For the text-containing cell, return its midpoint in [X, Y] coordinate format. 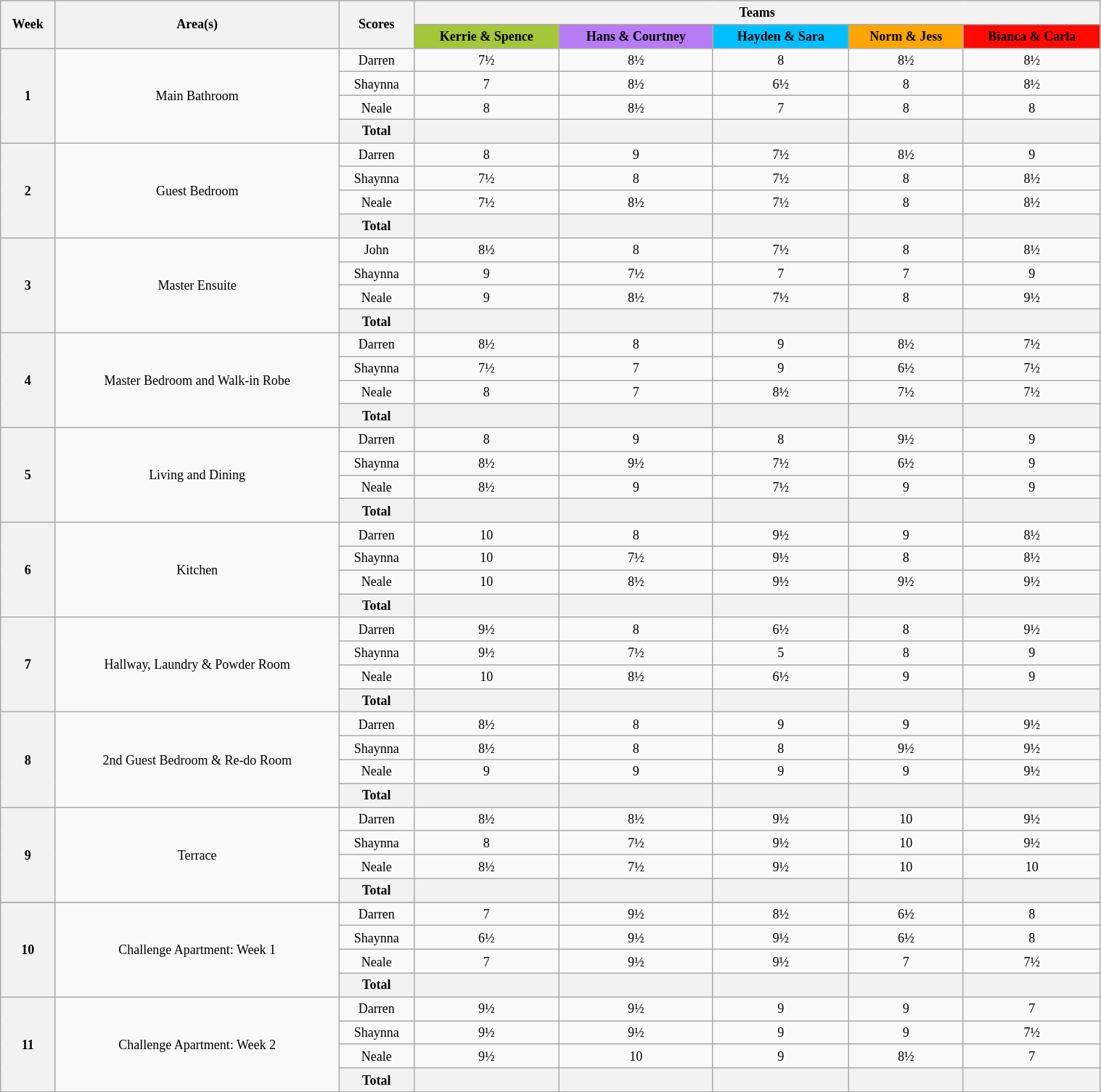
Master Ensuite [197, 285]
Master Bedroom and Walk-in Robe [197, 380]
6 [28, 571]
Living and Dining [197, 475]
11 [28, 1044]
Hans & Courtney [636, 36]
Guest Bedroom [197, 190]
2nd Guest Bedroom & Re-do Room [197, 759]
Challenge Apartment: Week 2 [197, 1044]
4 [28, 380]
Kerrie & Spence [486, 36]
Teams [757, 13]
1 [28, 96]
Terrace [197, 855]
3 [28, 285]
2 [28, 190]
Hayden & Sara [781, 36]
Challenge Apartment: Week 1 [197, 950]
Hallway, Laundry & Powder Room [197, 665]
Norm & Jess [906, 36]
Scores [376, 25]
John [376, 250]
Area(s) [197, 25]
Main Bathroom [197, 96]
Kitchen [197, 571]
Bianca & Carla [1032, 36]
Week [28, 25]
